Determine the [X, Y] coordinate at the center of the cell enclosing the given text.  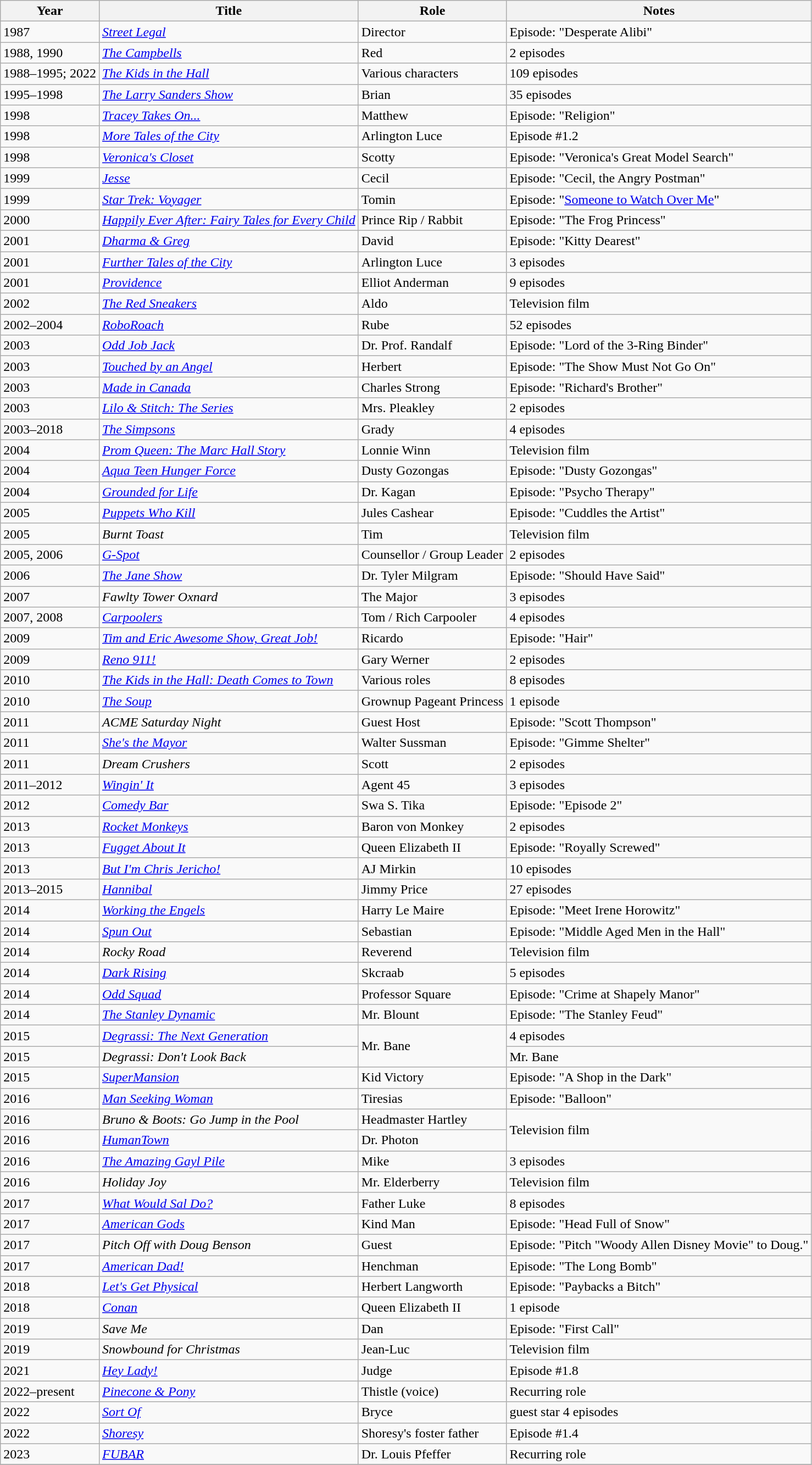
Odd Job Jack [229, 346]
Tim and Eric Awesome Show, Great Job! [229, 639]
Counsellor / Group Leader [432, 554]
But I'm Chris Jericho! [229, 868]
109 episodes [659, 74]
Herbert Langworth [432, 1287]
The Stanley Dynamic [229, 1015]
2011–2012 [50, 785]
2002 [50, 304]
More Tales of the City [229, 136]
Spun Out [229, 931]
Tiresias [432, 1098]
The Major [432, 596]
AJ Mirkin [432, 868]
Elliot Anderman [432, 283]
Working the Engels [229, 910]
Episode: "Desperate Alibi" [659, 32]
David [432, 241]
Role [432, 11]
guest star 4 episodes [659, 1412]
Episode: "The Show Must Not Go On" [659, 367]
2006 [50, 575]
Dr. Prof. Randalf [432, 346]
Touched by an Angel [229, 367]
HumanTown [229, 1140]
FUBAR [229, 1454]
Comedy Bar [229, 806]
2002–2004 [50, 325]
Odd Squad [229, 994]
Episode: "Kitty Dearest" [659, 241]
Mr. Elderberry [432, 1182]
American Dad! [229, 1266]
Cecil [432, 178]
The Red Sneakers [229, 304]
Rocket Monkeys [229, 826]
5 episodes [659, 973]
RoboRoach [229, 325]
Providence [229, 283]
Puppets Who Kill [229, 513]
Shoresy [229, 1433]
Episode: "Psycho Therapy" [659, 492]
Mike [432, 1161]
Prom Queen: The Marc Hall Story [229, 450]
Tim [432, 534]
American Gods [229, 1224]
Various characters [432, 74]
Jean-Luc [432, 1350]
Kid Victory [432, 1078]
Aqua Teen Hunger Force [229, 471]
Made in Canada [229, 387]
Episode: "A Shop in the Dark" [659, 1078]
The Kids in the Hall [229, 74]
Holiday Joy [229, 1182]
Baron von Monkey [432, 826]
10 episodes [659, 868]
2007, 2008 [50, 618]
Episode: "Head Full of Snow" [659, 1224]
Episode: "Veronica's Great Model Search" [659, 157]
Veronica's Closet [229, 157]
2005, 2006 [50, 554]
Father Luke [432, 1203]
Swa S. Tika [432, 806]
Episode #1.8 [659, 1370]
Matthew [432, 115]
9 episodes [659, 283]
Tomin [432, 199]
Lonnie Winn [432, 450]
Mr. Blount [432, 1015]
Jimmy Price [432, 889]
The Amazing Gayl Pile [229, 1161]
Mrs. Pleakley [432, 408]
The Simpsons [229, 429]
Happily Ever After: Fairy Tales for Every Child [229, 220]
Episode: "Scott Thompson" [659, 722]
Title [229, 11]
Red [432, 53]
Degrassi: Don't Look Back [229, 1057]
Herbert [432, 367]
Wingin' It [229, 785]
Sort Of [229, 1412]
Various roles [432, 680]
Degrassi: The Next Generation [229, 1036]
Guest [432, 1245]
What Would Sal Do? [229, 1203]
Fugget About It [229, 847]
Dark Rising [229, 973]
Scotty [432, 157]
Man Seeking Woman [229, 1098]
Episode: "Middle Aged Men in the Hall" [659, 931]
She's the Mayor [229, 743]
Episode: "Lord of the 3-Ring Binder" [659, 346]
Tracey Takes On... [229, 115]
1987 [50, 32]
Episode: "Episode 2" [659, 806]
Professor Square [432, 994]
Dan [432, 1329]
52 episodes [659, 325]
Episode: "Dusty Gozongas" [659, 471]
The Kids in the Hall: Death Comes to Town [229, 680]
Judge [432, 1370]
2000 [50, 220]
Jules Cashear [432, 513]
Episode: "Religion" [659, 115]
Pinecone & Pony [229, 1391]
Episode: "Richard's Brother" [659, 387]
Episode: "Paybacks a Bitch" [659, 1287]
Save Me [229, 1329]
1988, 1990 [50, 53]
Kind Man [432, 1224]
Episode: "First Call" [659, 1329]
Hannibal [229, 889]
2003–2018 [50, 429]
Episode: "Balloon" [659, 1098]
Snowbound for Christmas [229, 1350]
SuperMansion [229, 1078]
Bruno & Boots: Go Jump in the Pool [229, 1119]
Episode #1.4 [659, 1433]
Grounded for Life [229, 492]
2023 [50, 1454]
Tom / Rich Carpooler [432, 618]
Year [50, 11]
Fawlty Tower Oxnard [229, 596]
Notes [659, 11]
Gary Werner [432, 659]
Episode: "The Long Bomb" [659, 1266]
Episode: "Cuddles the Artist" [659, 513]
Brian [432, 95]
Star Trek: Voyager [229, 199]
Aldo [432, 304]
Walter Sussman [432, 743]
2012 [50, 806]
Grownup Pageant Princess [432, 701]
Episode: "The Frog Princess" [659, 220]
Episode: "The Stanley Feud" [659, 1015]
Episode: "Meet Irene Horowitz" [659, 910]
Reverend [432, 952]
Let's Get Physical [229, 1287]
Conan [229, 1308]
Scott [432, 764]
Further Tales of the City [229, 262]
2022–present [50, 1391]
Grady [432, 429]
Director [432, 32]
Lilo & Stitch: The Series [229, 408]
Episode: "Royally Screwed" [659, 847]
Rube [432, 325]
27 episodes [659, 889]
Episode: "Cecil, the Angry Postman" [659, 178]
Episode: "Crime at Shapely Manor" [659, 994]
Episode: "Pitch "Woody Allen Disney Movie" to Doug." [659, 1245]
Hey Lady! [229, 1370]
Harry Le Maire [432, 910]
2013–2015 [50, 889]
Charles Strong [432, 387]
Dream Crushers [229, 764]
The Campbells [229, 53]
Sebastian [432, 931]
Rocky Road [229, 952]
Pitch Off with Doug Benson [229, 1245]
1988–1995; 2022 [50, 74]
Shoresy's foster father [432, 1433]
Episode #1.2 [659, 136]
Burnt Toast [229, 534]
The Jane Show [229, 575]
Dr. Photon [432, 1140]
Prince Rip / Rabbit [432, 220]
2021 [50, 1370]
ACME Saturday Night [229, 722]
The Soup [229, 701]
Reno 911! [229, 659]
The Larry Sanders Show [229, 95]
Dusty Gozongas [432, 471]
2007 [50, 596]
Thistle (voice) [432, 1391]
Jesse [229, 178]
Agent 45 [432, 785]
Dr. Tyler Milgram [432, 575]
Carpoolers [229, 618]
35 episodes [659, 95]
Episode: "Should Have Said" [659, 575]
Episode: "Hair" [659, 639]
Episode: "Someone to Watch Over Me" [659, 199]
Episode: "Gimme Shelter" [659, 743]
Headmaster Hartley [432, 1119]
Bryce [432, 1412]
G-Spot [229, 554]
1995–1998 [50, 95]
Guest Host [432, 722]
Dr. Kagan [432, 492]
Skcraab [432, 973]
Ricardo [432, 639]
Dr. Louis Pfeffer [432, 1454]
Henchman [432, 1266]
Dharma & Greg [229, 241]
Street Legal [229, 32]
